Provide the [X, Y] coordinate of the cell's center where the given text is located.  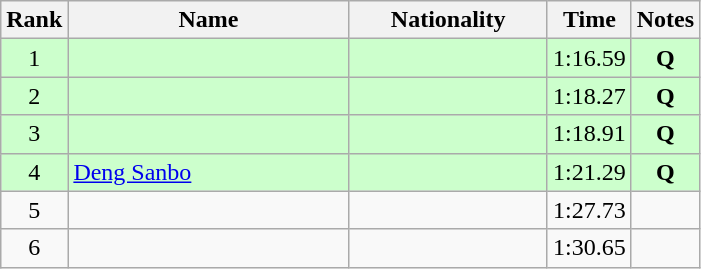
1:18.27 [589, 96]
1:18.91 [589, 134]
Time [589, 20]
Notes [665, 20]
1:27.73 [589, 210]
5 [34, 210]
1:30.65 [589, 248]
Name [208, 20]
4 [34, 172]
Rank [34, 20]
2 [34, 96]
Nationality [448, 20]
3 [34, 134]
Deng Sanbo [208, 172]
1:16.59 [589, 58]
1 [34, 58]
1:21.29 [589, 172]
6 [34, 248]
